Output the [x, y] coordinate of the center of the cell containing the given text.  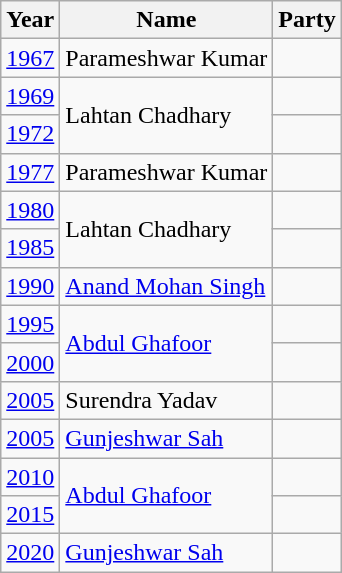
2000 [30, 362]
1969 [30, 96]
2010 [30, 477]
2015 [30, 515]
1977 [30, 172]
Party [307, 20]
Anand Mohan Singh [166, 286]
1967 [30, 58]
1990 [30, 286]
2020 [30, 553]
1972 [30, 134]
Year [30, 20]
Name [166, 20]
1995 [30, 324]
Surendra Yadav [166, 400]
1980 [30, 210]
1985 [30, 248]
